Determine the [x, y] coordinate at the center of the cell enclosing the given text.  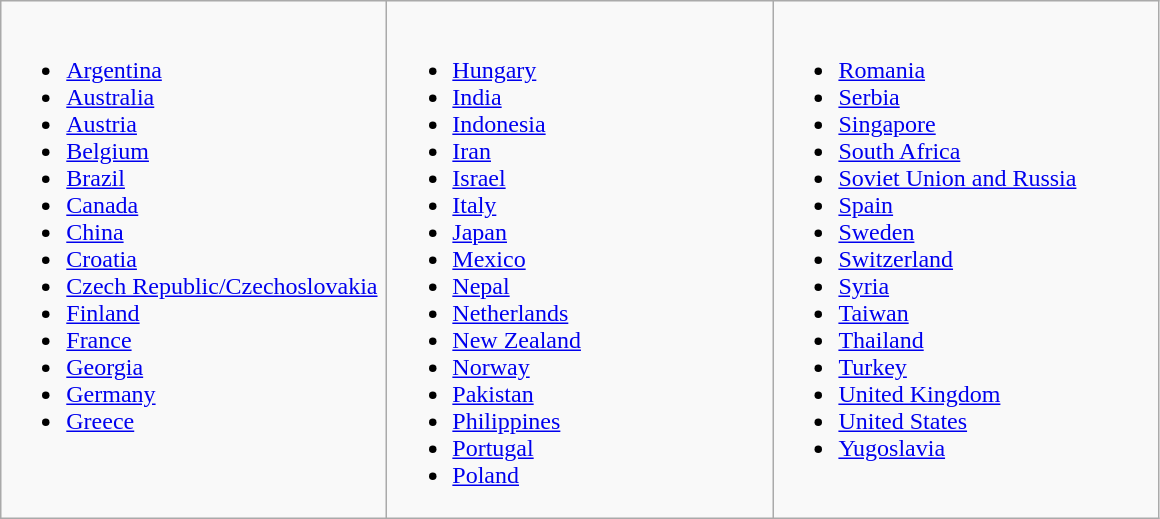
Hungary India Indonesia Iran Israel Italy Japan Mexico Nepal Netherlands New Zealand Norway Pakistan Philippines Portugal Poland [580, 260]
Argentina Australia Austria Belgium Brazil Canada China Croatia Czech Republic/Czechoslovakia Finland France Georgia Germany Greece [194, 260]
